Return [X, Y] of the center of cell containing provided text 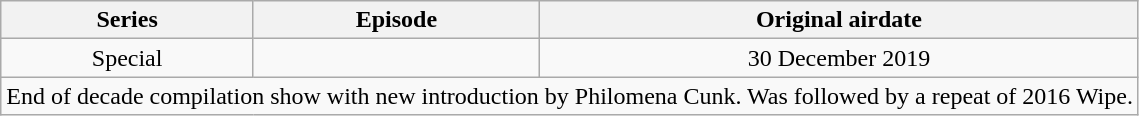
30 December 2019 [838, 58]
Episode [396, 20]
Series [128, 20]
Special [128, 58]
End of decade compilation show with new introduction by Philomena Cunk. Was followed by a repeat of 2016 Wipe. [570, 96]
Original airdate [838, 20]
